Identify which cell holds the provided text, then report its [X, Y] central coordinate. 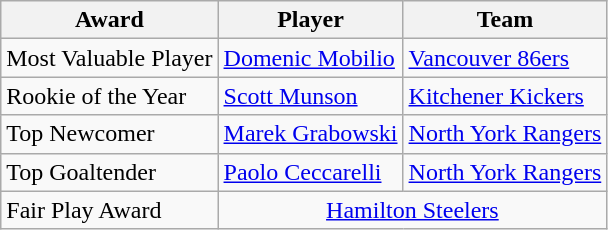
Player [310, 20]
Team [505, 20]
Paolo Ceccarelli [310, 172]
Fair Play Award [110, 210]
Hamilton Steelers [412, 210]
Top Newcomer [110, 134]
Kitchener Kickers [505, 96]
Domenic Mobilio [310, 58]
Scott Munson [310, 96]
Marek Grabowski [310, 134]
Rookie of the Year [110, 96]
Top Goaltender [110, 172]
Award [110, 20]
Most Valuable Player [110, 58]
Vancouver 86ers [505, 58]
